Return (X, Y) of the center of cell containing provided text 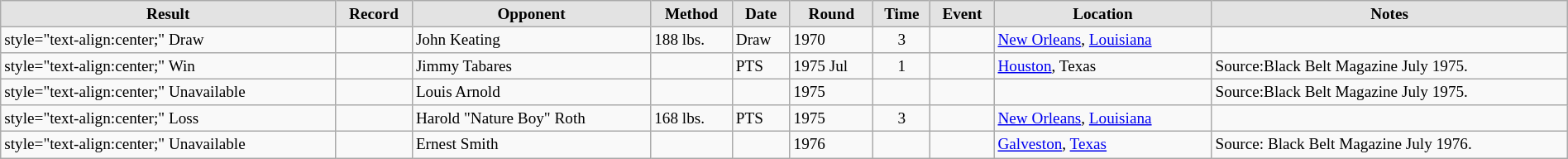
Draw (761, 40)
style="text-align:center;" Draw (169, 40)
Source: Black Belt Magazine July 1976. (1389, 145)
Location (1103, 14)
John Keating (531, 40)
188 lbs. (691, 40)
Jimmy Tabares (531, 66)
1976 (832, 145)
Ernest Smith (531, 145)
1 (901, 66)
style="text-align:center;" Loss (169, 118)
168 lbs. (691, 118)
Notes (1389, 14)
Method (691, 14)
Louis Arnold (531, 92)
Round (832, 14)
Harold "Nature Boy" Roth (531, 118)
Event (963, 14)
style="text-align:center;" Win (169, 66)
Record (374, 14)
1975 Jul (832, 66)
Galveston, Texas (1103, 145)
Opponent (531, 14)
1970 (832, 40)
Houston, Texas (1103, 66)
Result (169, 14)
Time (901, 14)
Date (761, 14)
